Pinpoint the cell where the given text exists, returning its [X, Y] midpoint coordinate. 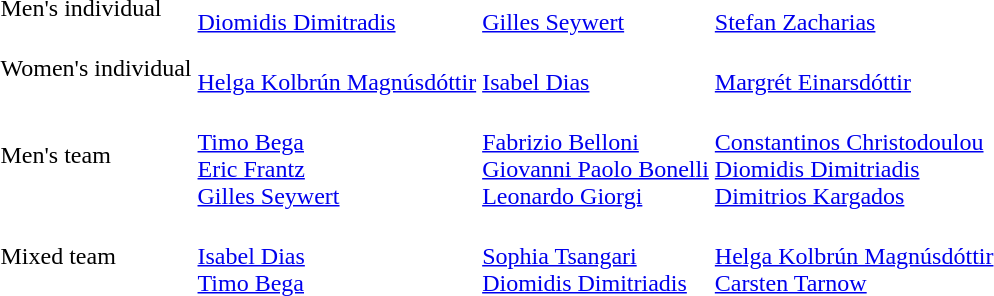
Timo BegaEric FrantzGilles Seywert [337, 156]
Isabel Dias [596, 68]
Fabrizio BelloniGiovanni Paolo BonelliLeonardo Giorgi [596, 156]
Helga Kolbrún Magnúsdóttir [337, 68]
